Find where the given text appears and provide that cell's center as [x, y] coordinate. 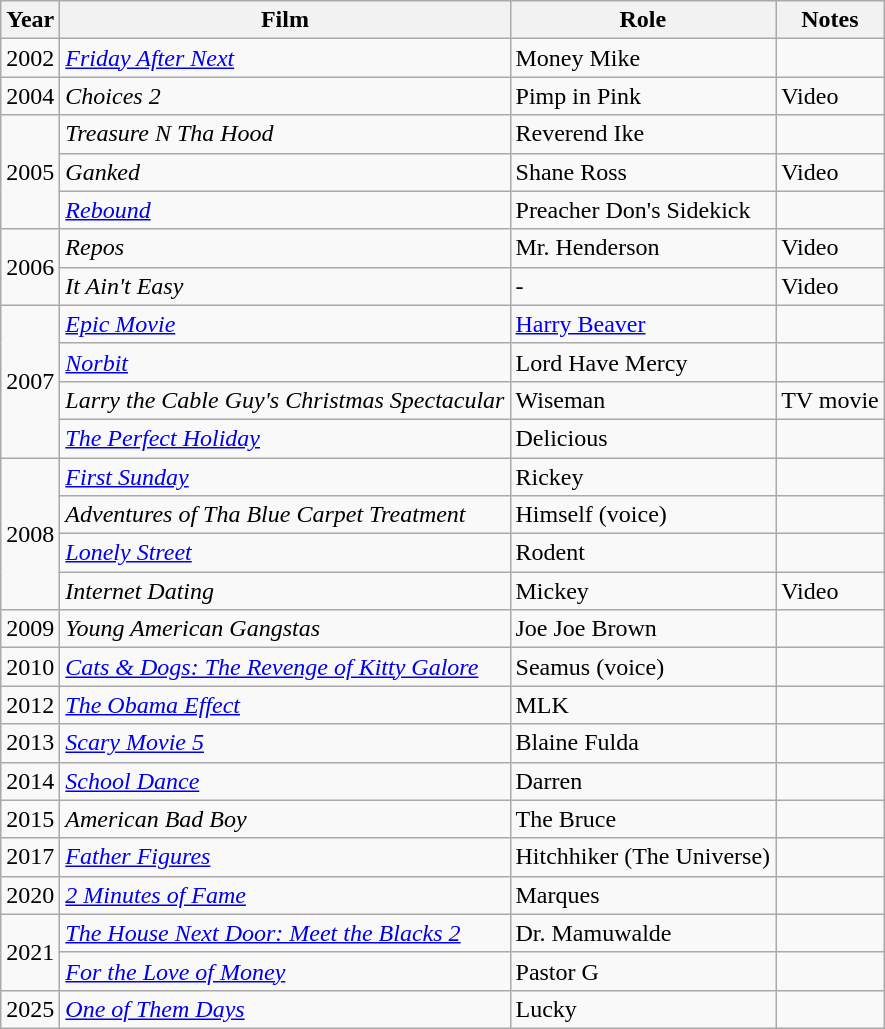
Year [30, 20]
For the Love of Money [285, 971]
Mickey [643, 591]
Harry Beaver [643, 324]
Preacher Don's Sidekick [643, 210]
Role [643, 20]
2013 [30, 743]
2006 [30, 267]
Shane Ross [643, 172]
Treasure N Tha Hood [285, 134]
2005 [30, 172]
Epic Movie [285, 324]
One of Them Days [285, 1009]
Ganked [285, 172]
Money Mike [643, 58]
Reverend Ike [643, 134]
Adventures of Tha Blue Carpet Treatment [285, 515]
2 Minutes of Fame [285, 895]
2017 [30, 857]
Cats & Dogs: The Revenge of Kitty Galore [285, 667]
2004 [30, 96]
Joe Joe Brown [643, 629]
Choices 2 [285, 96]
Hitchhiker (The Universe) [643, 857]
Scary Movie 5 [285, 743]
The Obama Effect [285, 705]
Friday After Next [285, 58]
The Bruce [643, 819]
2021 [30, 952]
Rickey [643, 477]
Internet Dating [285, 591]
It Ain't Easy [285, 286]
2009 [30, 629]
Blaine Fulda [643, 743]
Lonely Street [285, 553]
Father Figures [285, 857]
First Sunday [285, 477]
TV movie [830, 400]
Marques [643, 895]
American Bad Boy [285, 819]
MLK [643, 705]
2025 [30, 1009]
2020 [30, 895]
Lucky [643, 1009]
Delicious [643, 438]
2002 [30, 58]
Himself (voice) [643, 515]
2007 [30, 381]
Rodent [643, 553]
2015 [30, 819]
Norbit [285, 362]
Rebound [285, 210]
2008 [30, 534]
Pastor G [643, 971]
Mr. Henderson [643, 248]
Larry the Cable Guy's Christmas Spectacular [285, 400]
Notes [830, 20]
Young American Gangstas [285, 629]
Repos [285, 248]
Seamus (voice) [643, 667]
Pimp in Pink [643, 96]
The House Next Door: Meet the Blacks 2 [285, 933]
School Dance [285, 781]
Dr. Mamuwalde [643, 933]
Lord Have Mercy [643, 362]
Wiseman [643, 400]
- [643, 286]
2012 [30, 705]
2010 [30, 667]
The Perfect Holiday [285, 438]
Film [285, 20]
Darren [643, 781]
2014 [30, 781]
